Pinpoint the cell where the given text exists, returning its [X, Y] midpoint coordinate. 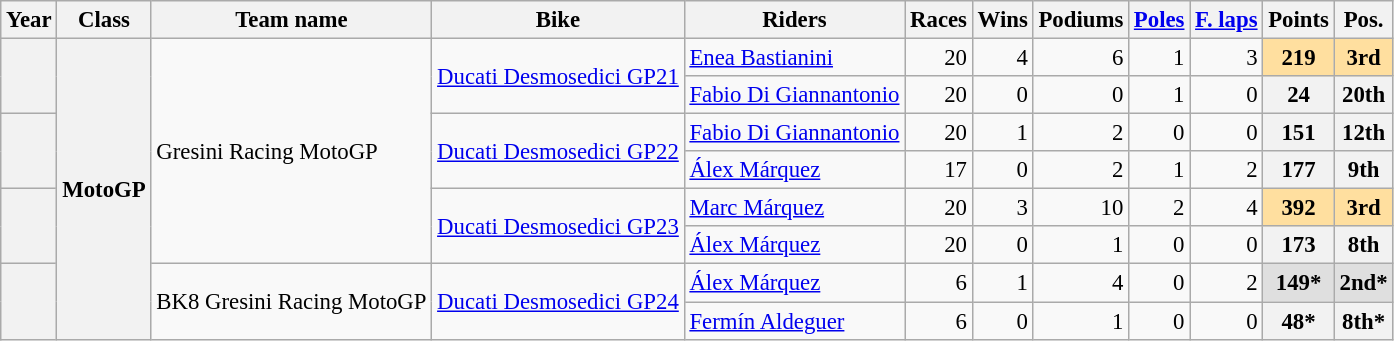
Races [939, 20]
151 [1298, 133]
Poles [1160, 20]
Podiums [1080, 20]
F. laps [1226, 20]
BK8 Gresini Racing MotoGP [292, 302]
Team name [292, 20]
Ducati Desmosedici GP23 [558, 226]
9th [1364, 170]
48* [1298, 321]
Fermín Aldeguer [794, 321]
Ducati Desmosedici GP21 [558, 76]
24 [1298, 95]
Marc Márquez [794, 208]
173 [1298, 245]
Year [29, 20]
177 [1298, 170]
MotoGP [104, 190]
Pos. [1364, 20]
219 [1298, 58]
2nd* [1364, 283]
10 [1080, 208]
17 [939, 170]
Class [104, 20]
392 [1298, 208]
Riders [794, 20]
Enea Bastianini [794, 58]
12th [1364, 133]
Bike [558, 20]
149* [1298, 283]
20th [1364, 95]
8th* [1364, 321]
8th [1364, 245]
Wins [1002, 20]
Gresini Racing MotoGP [292, 152]
Ducati Desmosedici GP22 [558, 152]
Ducati Desmosedici GP24 [558, 302]
Points [1298, 20]
